Identify which cell holds the provided text, then report its (X, Y) central coordinate. 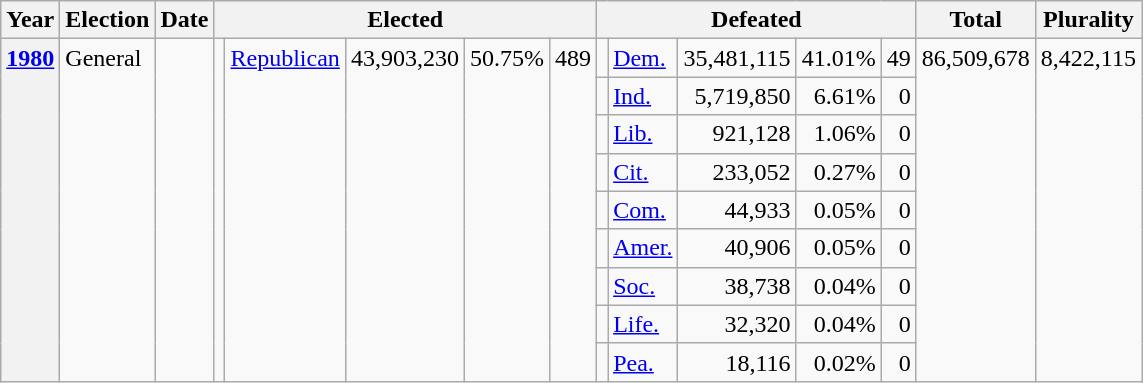
Republican (285, 210)
35,481,115 (737, 58)
43,903,230 (404, 210)
40,906 (737, 248)
49 (898, 58)
Plurality (1088, 20)
921,128 (737, 134)
0.27% (838, 172)
General (108, 210)
Ind. (643, 96)
Lib. (643, 134)
1980 (30, 210)
50.75% (506, 210)
5,719,850 (737, 96)
Total (976, 20)
Amer. (643, 248)
32,320 (737, 324)
41.01% (838, 58)
Year (30, 20)
Date (184, 20)
Elected (406, 20)
6.61% (838, 96)
8,422,115 (1088, 210)
Dem. (643, 58)
Election (108, 20)
1.06% (838, 134)
38,738 (737, 286)
18,116 (737, 362)
Cit. (643, 172)
233,052 (737, 172)
Defeated (757, 20)
Soc. (643, 286)
86,509,678 (976, 210)
0.02% (838, 362)
Life. (643, 324)
Pea. (643, 362)
489 (572, 210)
Com. (643, 210)
44,933 (737, 210)
